Detect which cell encompasses the target text, then output its [x, y] center coordinate. 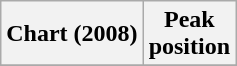
Peakposition [189, 34]
Chart (2008) [72, 34]
